From the cell containing the given text, extract its center point as [x, y] coordinate. 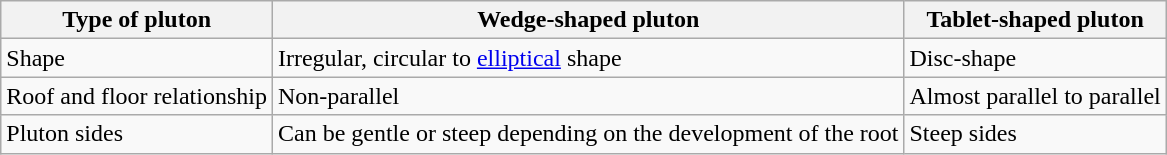
Irregular, circular to elliptical shape [588, 58]
Almost parallel to parallel [1035, 96]
Steep sides [1035, 134]
Shape [137, 58]
Pluton sides [137, 134]
Disc-shape [1035, 58]
Wedge-shaped pluton [588, 20]
Type of pluton [137, 20]
Can be gentle or steep depending on the development of the root [588, 134]
Tablet-shaped pluton [1035, 20]
Non-parallel [588, 96]
Roof and floor relationship [137, 96]
